Detect which cell encompasses the target text, then output its (X, Y) center coordinate. 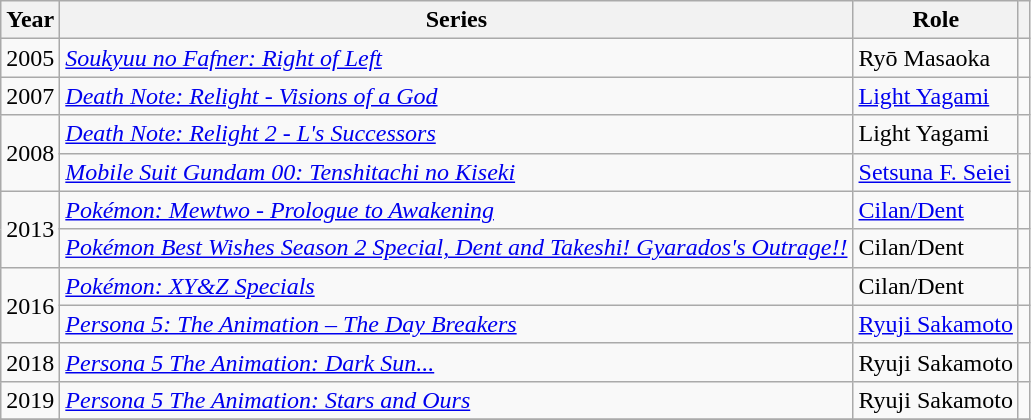
Persona 5 The Animation: Dark Sun... (456, 362)
2016 (30, 305)
2007 (30, 96)
Ryō Masaoka (936, 58)
2013 (30, 229)
Setsuna F. Seiei (936, 172)
2019 (30, 400)
Year (30, 20)
Role (936, 20)
2018 (30, 362)
Death Note: Relight 2 - L's Successors (456, 134)
Pokémon Best Wishes Season 2 Special, Dent and Takeshi! Gyarados's Outrage!! (456, 248)
2008 (30, 153)
Mobile Suit Gundam 00: Tenshitachi no Kiseki (456, 172)
Series (456, 20)
Pokémon: Mewtwo - Prologue to Awakening (456, 210)
Persona 5: The Animation – The Day Breakers (456, 324)
2005 (30, 58)
Persona 5 The Animation: Stars and Ours (456, 400)
Pokémon: XY&Z Specials (456, 286)
Death Note: Relight - Visions of a God (456, 96)
Soukyuu no Fafner: Right of Left (456, 58)
